Output the (X, Y) coordinate of the center of the cell containing the given text.  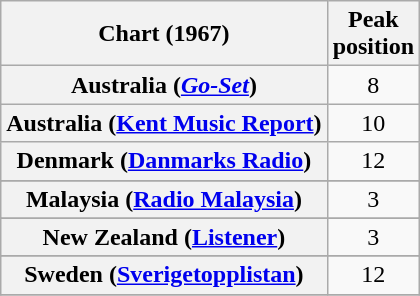
Sweden (Sverigetopplistan) (164, 275)
Australia (Go-Set) (164, 85)
Denmark (Danmarks Radio) (164, 161)
Malaysia (Radio Malaysia) (164, 199)
10 (373, 123)
New Zealand (Listener) (164, 237)
8 (373, 85)
Peakposition (373, 34)
Australia (Kent Music Report) (164, 123)
Chart (1967) (164, 34)
